Extract the [x, y] coordinate from the center of the cell holding the provided text.  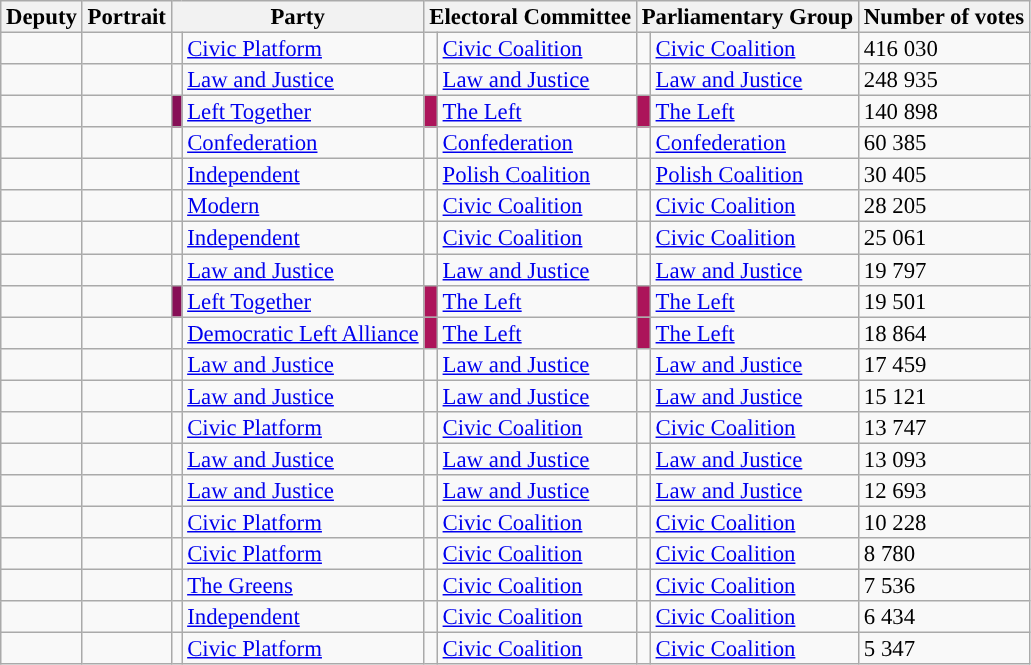
17 459 [944, 364]
19 797 [944, 270]
Modern [303, 206]
Party [298, 17]
18 864 [944, 333]
248 935 [944, 80]
416 030 [944, 49]
8 780 [944, 554]
Parliamentary Group [747, 17]
13 747 [944, 428]
10 228 [944, 522]
30 405 [944, 175]
5 347 [944, 649]
Portrait [126, 17]
Deputy [42, 17]
15 121 [944, 396]
25 061 [944, 238]
28 205 [944, 206]
The Greens [303, 586]
7 536 [944, 586]
6 434 [944, 617]
Number of votes [944, 17]
19 501 [944, 301]
60 385 [944, 143]
Electoral Committee [530, 17]
Democratic Left Alliance [303, 333]
12 693 [944, 491]
140 898 [944, 112]
13 093 [944, 459]
